Provide the [x, y] coordinate of the cell's center where the given text is located.  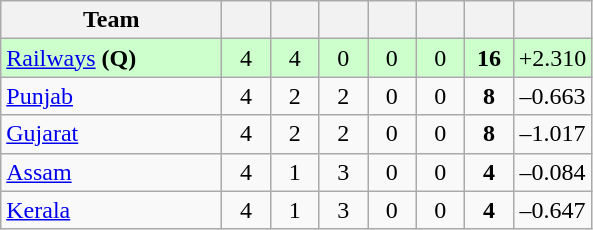
Assam [112, 172]
Kerala [112, 210]
–0.084 [552, 172]
–1.017 [552, 134]
Punjab [112, 96]
+2.310 [552, 58]
–0.647 [552, 210]
–0.663 [552, 96]
16 [490, 58]
Railways (Q) [112, 58]
Gujarat [112, 134]
Team [112, 20]
